Find where the given text appears and provide that cell's center as [x, y] coordinate. 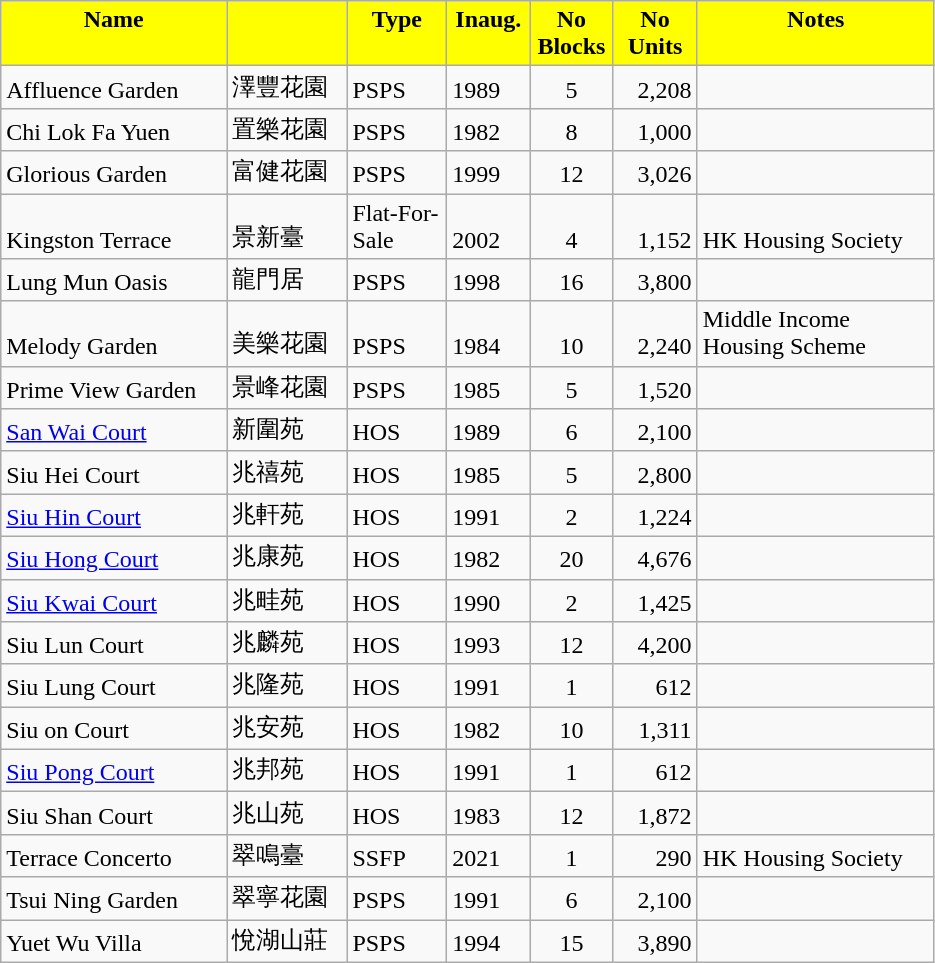
2,800 [655, 472]
兆山苑 [287, 814]
Siu Kwai Court [114, 600]
1,872 [655, 814]
1,152 [655, 226]
1983 [488, 814]
2021 [488, 856]
Inaug. [488, 34]
8 [572, 130]
1984 [488, 334]
澤豐花園 [287, 88]
San Wai Court [114, 430]
Siu Hong Court [114, 558]
悅湖山莊 [287, 942]
No Blocks [572, 34]
1998 [488, 280]
Middle Income Housing Scheme [816, 334]
SSFP [397, 856]
Siu Hei Court [114, 472]
1999 [488, 172]
兆軒苑 [287, 516]
兆隆苑 [287, 686]
Siu Shan Court [114, 814]
景峰花園 [287, 388]
No Units [655, 34]
3,800 [655, 280]
Affluence Garden [114, 88]
龍門居 [287, 280]
1,425 [655, 600]
Siu Lung Court [114, 686]
Siu on Court [114, 728]
Yuet Wu Villa [114, 942]
2,240 [655, 334]
1993 [488, 644]
4 [572, 226]
兆康苑 [287, 558]
美樂花園 [287, 334]
1,224 [655, 516]
290 [655, 856]
15 [572, 942]
兆麟苑 [287, 644]
富健花園 [287, 172]
20 [572, 558]
2,208 [655, 88]
16 [572, 280]
Siu Lun Court [114, 644]
Siu Hin Court [114, 516]
翠鳴臺 [287, 856]
1,520 [655, 388]
1,311 [655, 728]
Prime View Garden [114, 388]
置樂花園 [287, 130]
Chi Lok Fa Yuen [114, 130]
Flat-For-Sale [397, 226]
Lung Mun Oasis [114, 280]
Glorious Garden [114, 172]
3,026 [655, 172]
新圍苑 [287, 430]
Tsui Ning Garden [114, 898]
Terrace Concerto [114, 856]
兆禧苑 [287, 472]
景新臺 [287, 226]
Melody Garden [114, 334]
兆畦苑 [287, 600]
1,000 [655, 130]
兆安苑 [287, 728]
4,676 [655, 558]
Name [114, 34]
3,890 [655, 942]
翠寧花園 [287, 898]
兆邦苑 [287, 770]
2002 [488, 226]
Type [397, 34]
Notes [816, 34]
4,200 [655, 644]
1994 [488, 942]
Kingston Terrace [114, 226]
1990 [488, 600]
Siu Pong Court [114, 770]
